Scan for the cell matching the given text and deliver its (x, y) coordinate at center. 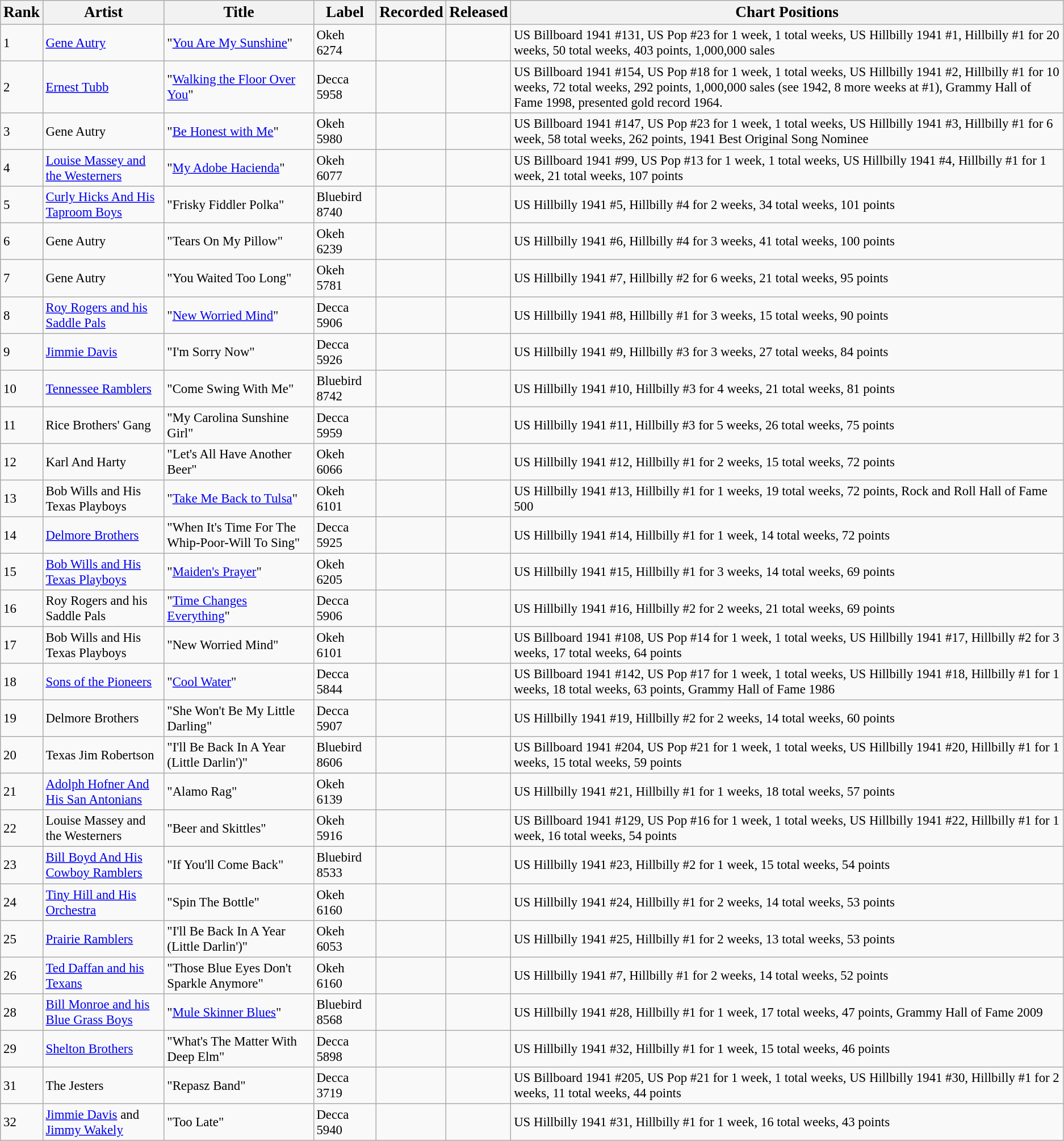
Decca 5925 (345, 535)
"My Carolina Sunshine Girl" (238, 425)
Bill Monroe and his Blue Grass Boys (103, 1012)
"Time Changes Everything" (238, 609)
"She Won't Be My Little Darling" (238, 719)
Sons of the Pioneers (103, 682)
"Walking the Floor Over You" (238, 87)
Bluebird 8533 (345, 866)
The Jesters (103, 1086)
"You Are My Sunshine" (238, 43)
US Hillbilly 1941 #9, Hillbilly #3 for 3 weeks, 27 total weeks, 84 points (787, 352)
"My Adobe Hacienda" (238, 168)
Decca 5959 (345, 425)
Decca 3719 (345, 1086)
9 (22, 352)
Okeh 6239 (345, 242)
"Repasz Band" (238, 1086)
US Hillbilly 1941 #25, Hillbilly #1 for 2 weeks, 13 total weeks, 53 points (787, 938)
Decca 5926 (345, 352)
"Frisky Fiddler Polka" (238, 204)
Tennessee Ramblers (103, 388)
Bluebird 8606 (345, 755)
16 (22, 609)
"Those Blue Eyes Don't Sparkle Anymore" (238, 976)
Okeh 6066 (345, 462)
US Hillbilly 1941 #21, Hillbilly #1 for 1 weeks, 18 total weeks, 57 points (787, 792)
"What's The Matter With Deep Elm" (238, 1048)
Bluebird 8740 (345, 204)
Karl And Harty (103, 462)
25 (22, 938)
24 (22, 902)
Recorded (411, 12)
17 (22, 645)
13 (22, 499)
"Take Me Back to Tulsa" (238, 499)
Decca 5898 (345, 1048)
31 (22, 1086)
15 (22, 571)
US Hillbilly 1941 #15, Hillbilly #1 for 3 weeks, 14 total weeks, 69 points (787, 571)
"Come Swing With Me" (238, 388)
1 (22, 43)
Title (238, 12)
10 (22, 388)
"If You'll Come Back" (238, 866)
Shelton Brothers (103, 1048)
7 (22, 278)
Okeh 6053 (345, 938)
Bluebird 8568 (345, 1012)
18 (22, 682)
"When It's Time For The Whip-Poor-Will To Sing" (238, 535)
Okeh 5916 (345, 828)
Decca 5907 (345, 719)
"Maiden's Prayer" (238, 571)
Okeh 5781 (345, 278)
4 (22, 168)
Bluebird 8742 (345, 388)
US Billboard 1941 #108, US Pop #14 for 1 week, 1 total weeks, US Hillbilly 1941 #17, Hillbilly #2 for 3 weeks, 17 total weeks, 64 points (787, 645)
US Hillbilly 1941 #32, Hillbilly #1 for 1 week, 15 total weeks, 46 points (787, 1048)
US Hillbilly 1941 #12, Hillbilly #1 for 2 weeks, 15 total weeks, 72 points (787, 462)
Rank (22, 12)
"Cool Water" (238, 682)
"Alamo Rag" (238, 792)
US Hillbilly 1941 #28, Hillbilly #1 for 1 week, 17 total weeks, 47 points, Grammy Hall of Fame 2009 (787, 1012)
US Hillbilly 1941 #7, Hillbilly #2 for 6 weeks, 21 total weeks, 95 points (787, 278)
"Let's All Have Another Beer" (238, 462)
Ernest Tubb (103, 87)
US Hillbilly 1941 #16, Hillbilly #2 for 2 weeks, 21 total weeks, 69 points (787, 609)
"Mule Skinner Blues" (238, 1012)
US Hillbilly 1941 #8, Hillbilly #1 for 3 weeks, 15 total weeks, 90 points (787, 315)
Artist (103, 12)
Jimmie Davis and Jimmy Wakely (103, 1122)
Tiny Hill and His Orchestra (103, 902)
5 (22, 204)
US Billboard 1941 #205, US Pop #21 for 1 week, 1 total weeks, US Hillbilly 1941 #30, Hillbilly #1 for 2 weeks, 11 total weeks, 44 points (787, 1086)
Okeh 6139 (345, 792)
US Hillbilly 1941 #11, Hillbilly #3 for 5 weeks, 26 total weeks, 75 points (787, 425)
US Hillbilly 1941 #5, Hillbilly #4 for 2 weeks, 34 total weeks, 101 points (787, 204)
3 (22, 132)
14 (22, 535)
Label (345, 12)
US Billboard 1941 #204, US Pop #21 for 1 week, 1 total weeks, US Hillbilly 1941 #20, Hillbilly #1 for 1 weeks, 15 total weeks, 59 points (787, 755)
Ted Daffan and his Texans (103, 976)
19 (22, 719)
"Tears On My Pillow" (238, 242)
Rice Brothers' Gang (103, 425)
Okeh 6205 (345, 571)
Adolph Hofner And His San Antonians (103, 792)
Texas Jim Robertson (103, 755)
US Hillbilly 1941 #7, Hillbilly #1 for 2 weeks, 14 total weeks, 52 points (787, 976)
US Hillbilly 1941 #24, Hillbilly #1 for 2 weeks, 14 total weeks, 53 points (787, 902)
Prairie Ramblers (103, 938)
US Hillbilly 1941 #14, Hillbilly #1 for 1 week, 14 total weeks, 72 points (787, 535)
Bill Boyd And His Cowboy Ramblers (103, 866)
"Beer and Skittles" (238, 828)
US Hillbilly 1941 #19, Hillbilly #2 for 2 weeks, 14 total weeks, 60 points (787, 719)
Decca 5958 (345, 87)
US Hillbilly 1941 #31, Hillbilly #1 for 1 week, 16 total weeks, 43 points (787, 1122)
US Billboard 1941 #99, US Pop #13 for 1 week, 1 total weeks, US Hillbilly 1941 #4, Hillbilly #1 for 1 week, 21 total weeks, 107 points (787, 168)
US Hillbilly 1941 #10, Hillbilly #3 for 4 weeks, 21 total weeks, 81 points (787, 388)
Okeh 6077 (345, 168)
23 (22, 866)
29 (22, 1048)
"Be Honest with Me" (238, 132)
US Billboard 1941 #129, US Pop #16 for 1 week, 1 total weeks, US Hillbilly 1941 #22, Hillbilly #1 for 1 week, 16 total weeks, 54 points (787, 828)
6 (22, 242)
US Hillbilly 1941 #13, Hillbilly #1 for 1 weeks, 19 total weeks, 72 points, Rock and Roll Hall of Fame 500 (787, 499)
26 (22, 976)
US Hillbilly 1941 #6, Hillbilly #4 for 3 weeks, 41 total weeks, 100 points (787, 242)
Okeh 5980 (345, 132)
"You Waited Too Long" (238, 278)
22 (22, 828)
Released (479, 12)
28 (22, 1012)
Curly Hicks And His Taproom Boys (103, 204)
8 (22, 315)
21 (22, 792)
"Too Late" (238, 1122)
US Hillbilly 1941 #23, Hillbilly #2 for 1 week, 15 total weeks, 54 points (787, 866)
32 (22, 1122)
"I'm Sorry Now" (238, 352)
11 (22, 425)
"Spin The Bottle" (238, 902)
Chart Positions (787, 12)
20 (22, 755)
Decca 5844 (345, 682)
Decca 5940 (345, 1122)
Okeh 6274 (345, 43)
12 (22, 462)
2 (22, 87)
Jimmie Davis (103, 352)
